Return the (X, Y) coordinate for the center point of the cell that contains the specified text.  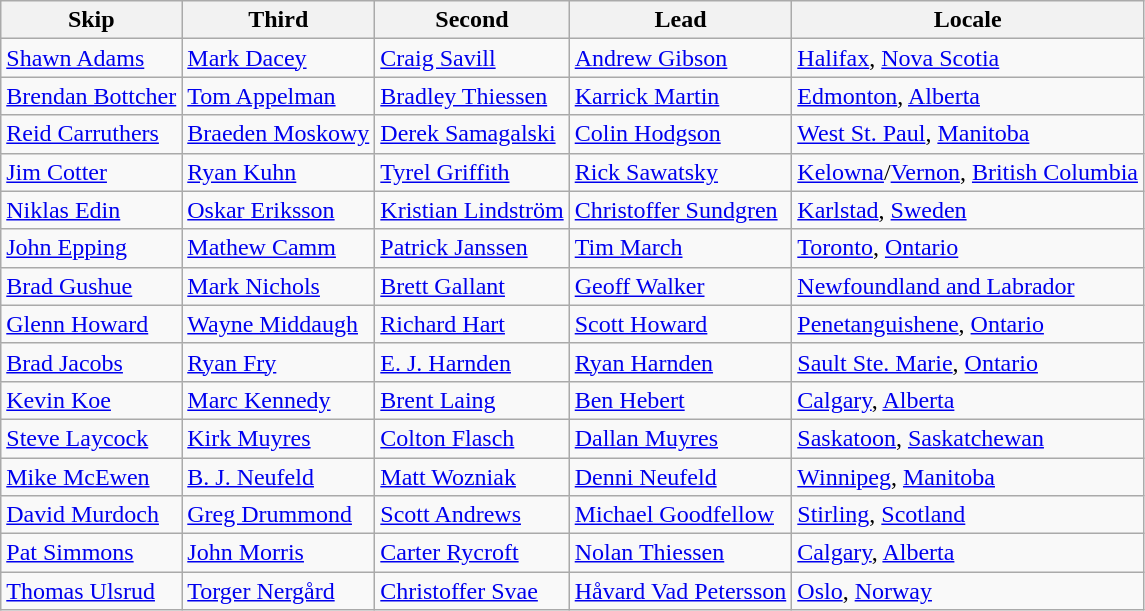
Locale (968, 20)
West St. Paul, Manitoba (968, 134)
Scott Andrews (472, 515)
John Epping (92, 248)
Wayne Middaugh (278, 324)
Mike McEwen (92, 477)
Halifax, Nova Scotia (968, 58)
Ryan Kuhn (278, 172)
E. J. Harnden (472, 362)
Christoffer Svae (472, 591)
Skip (92, 20)
Kirk Muyres (278, 438)
Ben Hebert (680, 400)
Jim Cotter (92, 172)
Oskar Eriksson (278, 210)
Derek Samagalski (472, 134)
Craig Savill (472, 58)
Glenn Howard (92, 324)
Ryan Fry (278, 362)
Rick Sawatsky (680, 172)
Richard Hart (472, 324)
Håvard Vad Petersson (680, 591)
Denni Neufeld (680, 477)
Brett Gallant (472, 286)
Niklas Edin (92, 210)
Thomas Ulsrud (92, 591)
Steve Laycock (92, 438)
Bradley Thiessen (472, 96)
Ryan Harnden (680, 362)
Kelowna/Vernon, British Columbia (968, 172)
Shawn Adams (92, 58)
Mark Nichols (278, 286)
Nolan Thiessen (680, 553)
Newfoundland and Labrador (968, 286)
David Murdoch (92, 515)
Marc Kennedy (278, 400)
Braeden Moskowy (278, 134)
Christoffer Sundgren (680, 210)
Edmonton, Alberta (968, 96)
Carter Rycroft (472, 553)
Dallan Muyres (680, 438)
Brent Laing (472, 400)
Karrick Martin (680, 96)
Stirling, Scotland (968, 515)
Third (278, 20)
Patrick Janssen (472, 248)
Colton Flasch (472, 438)
Torger Nergård (278, 591)
Brad Jacobs (92, 362)
Kristian Lindström (472, 210)
Toronto, Ontario (968, 248)
Andrew Gibson (680, 58)
Kevin Koe (92, 400)
Mathew Camm (278, 248)
Reid Carruthers (92, 134)
Colin Hodgson (680, 134)
B. J. Neufeld (278, 477)
Oslo, Norway (968, 591)
Brad Gushue (92, 286)
John Morris (278, 553)
Pat Simmons (92, 553)
Second (472, 20)
Mark Dacey (278, 58)
Saskatoon, Saskatchewan (968, 438)
Karlstad, Sweden (968, 210)
Penetanguishene, Ontario (968, 324)
Tim March (680, 248)
Scott Howard (680, 324)
Greg Drummond (278, 515)
Sault Ste. Marie, Ontario (968, 362)
Lead (680, 20)
Michael Goodfellow (680, 515)
Geoff Walker (680, 286)
Tom Appelman (278, 96)
Tyrel Griffith (472, 172)
Matt Wozniak (472, 477)
Winnipeg, Manitoba (968, 477)
Brendan Bottcher (92, 96)
